Search for the cell housing the specified text and yield its (x, y) center coordinate. 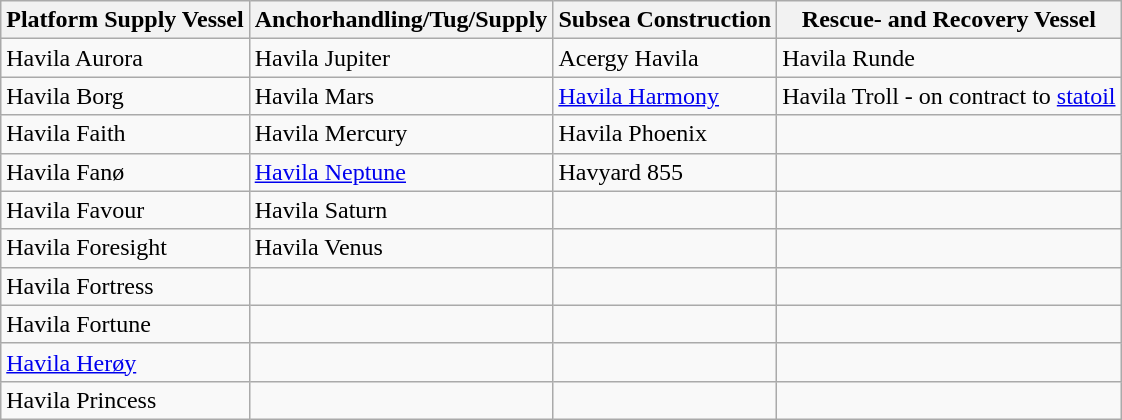
Havila Venus (401, 248)
Havila Phoenix (665, 134)
Havila Troll - on contract to statoil (949, 96)
Havila Fortress (125, 286)
Havila Harmony (665, 96)
Anchorhandling/Tug/Supply (401, 20)
Havila Borg (125, 96)
Havila Jupiter (401, 58)
Havila Foresight (125, 248)
Havila Princess (125, 400)
Havila Herøy (125, 362)
Havila Runde (949, 58)
Platform Supply Vessel (125, 20)
Havila Mercury (401, 134)
Rescue- and Recovery Vessel (949, 20)
Havila Faith (125, 134)
Havila Favour (125, 210)
Havila Fanø (125, 172)
Havila Aurora (125, 58)
Havila Fortune (125, 324)
Acergy Havila (665, 58)
Havila Neptune (401, 172)
Havila Mars (401, 96)
Subsea Construction (665, 20)
Havila Saturn (401, 210)
Havyard 855 (665, 172)
